Output the (X, Y) coordinate of the center of the cell containing the given text.  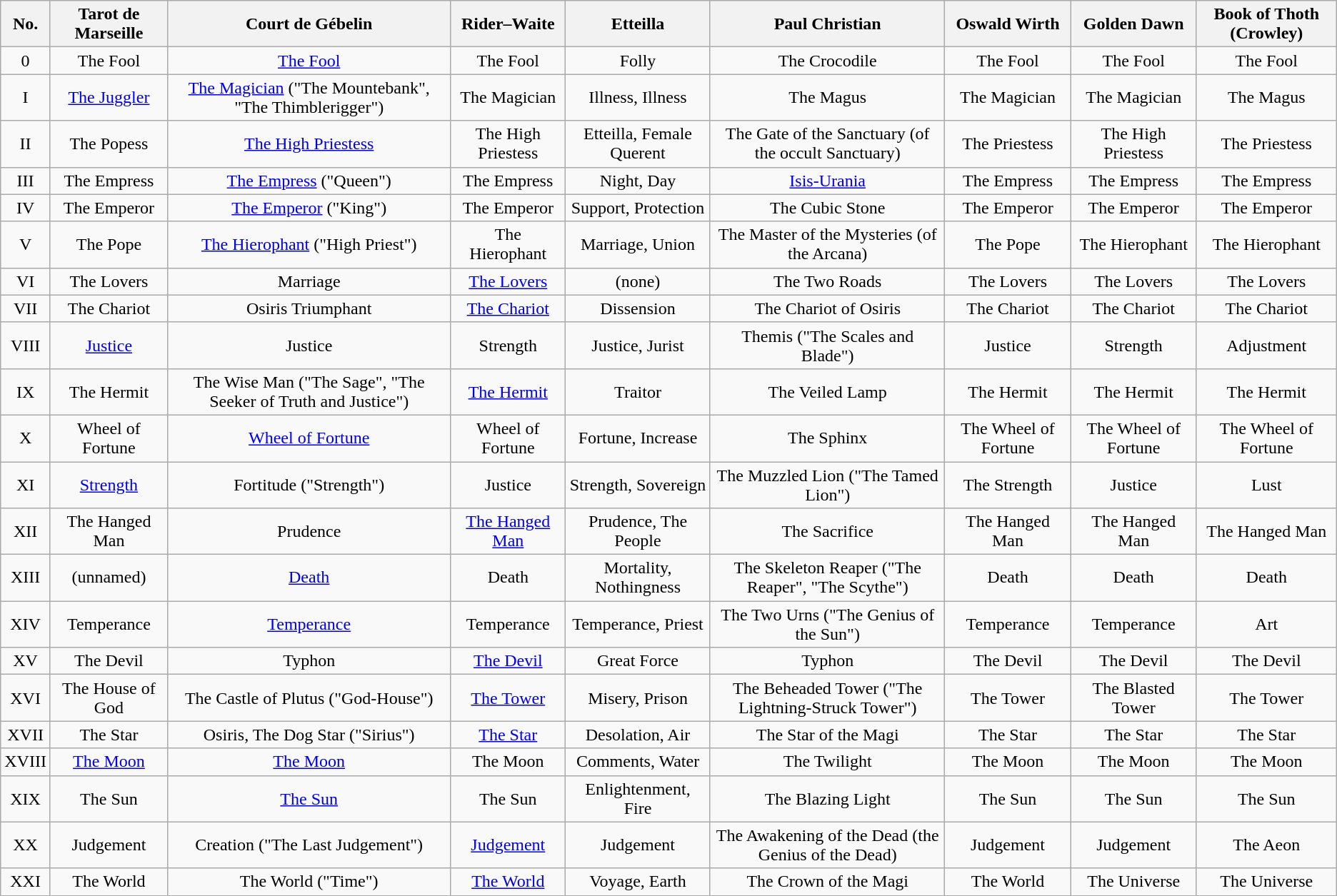
The Wise Man ("The Sage", "The Seeker of Truth and Justice") (309, 391)
Osiris, The Dog Star ("Sirius") (309, 735)
II (26, 144)
Paul Christian (827, 24)
Great Force (639, 661)
V (26, 244)
The Cubic Stone (827, 208)
The Beheaded Tower ("The Lightning-Struck Tower") (827, 698)
Illness, Illness (639, 97)
Themis ("The Scales and Blade") (827, 346)
Creation ("The Last Judgement") (309, 845)
Marriage, Union (639, 244)
XIX (26, 798)
Night, Day (639, 181)
XII (26, 531)
The Empress ("Queen") (309, 181)
Book of Thoth (Crowley) (1266, 24)
(unnamed) (109, 578)
Oswald Wirth (1008, 24)
Isis-Urania (827, 181)
The Castle of Plutus ("God-House") (309, 698)
The Twilight (827, 762)
XIII (26, 578)
XXI (26, 882)
Dissension (639, 308)
IX (26, 391)
Marriage (309, 281)
XVIII (26, 762)
Etteilla, Female Querent (639, 144)
Etteilla (639, 24)
The Popess (109, 144)
The Crocodile (827, 61)
Desolation, Air (639, 735)
Golden Dawn (1133, 24)
Fortitude ("Strength") (309, 484)
XX (26, 845)
The Crown of the Magi (827, 882)
The Awakening of the Dead (the Genius of the Dead) (827, 845)
Court de Gébelin (309, 24)
The Hierophant ("High Priest") (309, 244)
Traitor (639, 391)
X (26, 438)
The Gate of the Sanctuary (of the occult Sanctuary) (827, 144)
I (26, 97)
Osiris Triumphant (309, 308)
Adjustment (1266, 346)
Mortality, Nothingness (639, 578)
The Blasted Tower (1133, 698)
Lust (1266, 484)
The Strength (1008, 484)
XIV (26, 624)
The Emperor ("King") (309, 208)
The Master of the Mysteries (of the Arcana) (827, 244)
The Sacrifice (827, 531)
Comments, Water (639, 762)
IV (26, 208)
Rider–Waite (509, 24)
Support, Protection (639, 208)
The Magician ("The Mountebank", "The Thimblerigger") (309, 97)
Misery, Prison (639, 698)
XI (26, 484)
The Star of the Magi (827, 735)
0 (26, 61)
Prudence (309, 531)
Prudence, The People (639, 531)
The Chariot of Osiris (827, 308)
Folly (639, 61)
The Muzzled Lion ("The Tamed Lion") (827, 484)
The Veiled Lamp (827, 391)
The Two Urns ("The Genius of the Sun") (827, 624)
The Two Roads (827, 281)
Art (1266, 624)
XV (26, 661)
The House of God (109, 698)
Voyage, Earth (639, 882)
Temperance, Priest (639, 624)
VIII (26, 346)
The Aeon (1266, 845)
Tarot de Marseille (109, 24)
XVI (26, 698)
III (26, 181)
The Juggler (109, 97)
The Blazing Light (827, 798)
The Sphinx (827, 438)
The Skeleton Reaper ("The Reaper", "The Scythe") (827, 578)
No. (26, 24)
VI (26, 281)
The World ("Time") (309, 882)
VII (26, 308)
Strength, Sovereign (639, 484)
XVII (26, 735)
(none) (639, 281)
Enlightenment, Fire (639, 798)
Fortune, Increase (639, 438)
Justice, Jurist (639, 346)
